Return (x, y) of the center of cell containing provided text 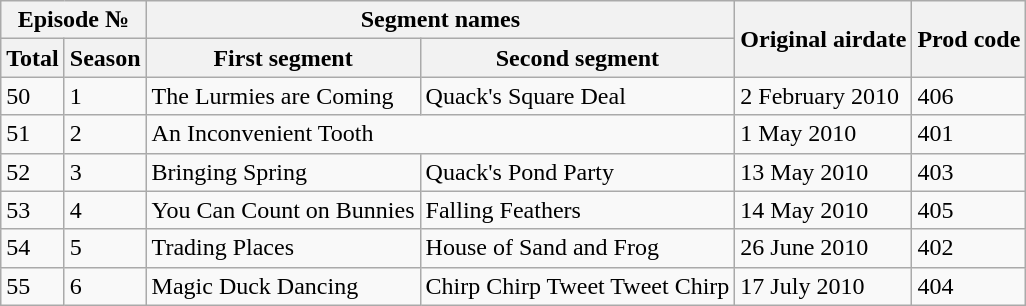
Falling Feathers (578, 210)
You Can Count on Bunnies (283, 210)
406 (969, 96)
Quack's Square Deal (578, 96)
2 (105, 134)
The Lurmies are Coming (283, 96)
Trading Places (283, 248)
50 (33, 96)
Season (105, 58)
Magic Duck Dancing (283, 286)
Chirp Chirp Tweet Tweet Chirp (578, 286)
405 (969, 210)
Quack's Pond Party (578, 172)
Total (33, 58)
Prod code (969, 39)
Segment names (440, 20)
55 (33, 286)
14 May 2010 (824, 210)
Second segment (578, 58)
First segment (283, 58)
1 (105, 96)
4 (105, 210)
403 (969, 172)
2 February 2010 (824, 96)
Episode № (74, 20)
13 May 2010 (824, 172)
An Inconvenient Tooth (440, 134)
402 (969, 248)
54 (33, 248)
House of Sand and Frog (578, 248)
Bringing Spring (283, 172)
Original airdate (824, 39)
3 (105, 172)
53 (33, 210)
1 May 2010 (824, 134)
401 (969, 134)
51 (33, 134)
6 (105, 286)
404 (969, 286)
52 (33, 172)
5 (105, 248)
17 July 2010 (824, 286)
26 June 2010 (824, 248)
